Determine the [X, Y] coordinate at the center of the cell enclosing the given text.  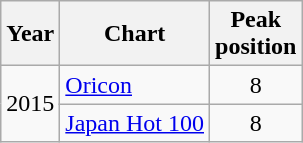
Chart [135, 34]
Oricon [135, 85]
Japan Hot 100 [135, 123]
2015 [30, 104]
Peakposition [256, 34]
Year [30, 34]
